Pinpoint the cell where the given text exists, returning its [x, y] midpoint coordinate. 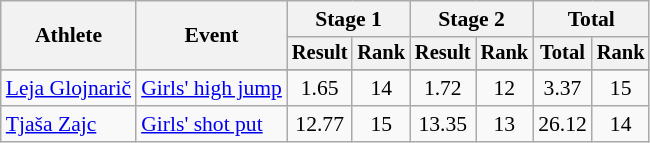
Stage 1 [348, 19]
Girls' high jump [212, 88]
3.37 [562, 88]
13.35 [443, 124]
Event [212, 36]
12.77 [320, 124]
Athlete [68, 36]
Stage 2 [472, 19]
Tjaša Zajc [68, 124]
12 [505, 88]
Leja Glojnarič [68, 88]
Girls' shot put [212, 124]
1.65 [320, 88]
26.12 [562, 124]
1.72 [443, 88]
13 [505, 124]
